Provide the [X, Y] coordinate of the cell's center where the given text is located.  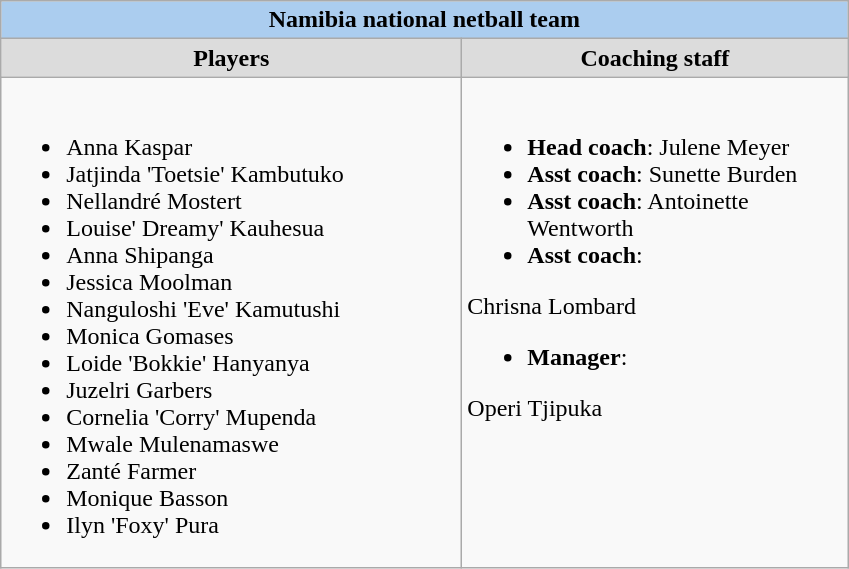
Coaching staff [655, 58]
Players [232, 58]
Namibia national netball team [424, 20]
Head coach: Julene MeyerAsst coach: Sunette BurdenAsst coach: Antoinette WentworthAsst coach:Chrisna LombardManager:Operi Tjipuka [655, 322]
